Return the [X, Y] coordinate for the center point of the cell that contains the specified text.  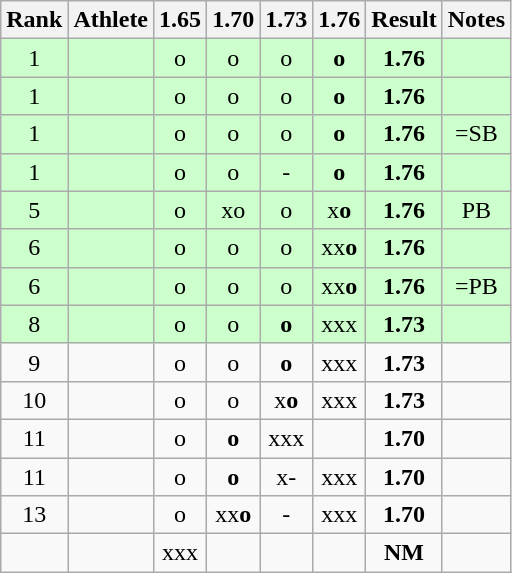
=PB [476, 286]
8 [34, 324]
9 [34, 362]
Notes [476, 20]
1.65 [180, 20]
5 [34, 210]
10 [34, 400]
13 [34, 515]
=SB [476, 134]
x- [286, 477]
NM [404, 553]
PB [476, 210]
Athlete [111, 20]
Rank [34, 20]
Result [404, 20]
